Pinpoint the cell where the given text exists, returning its [x, y] midpoint coordinate. 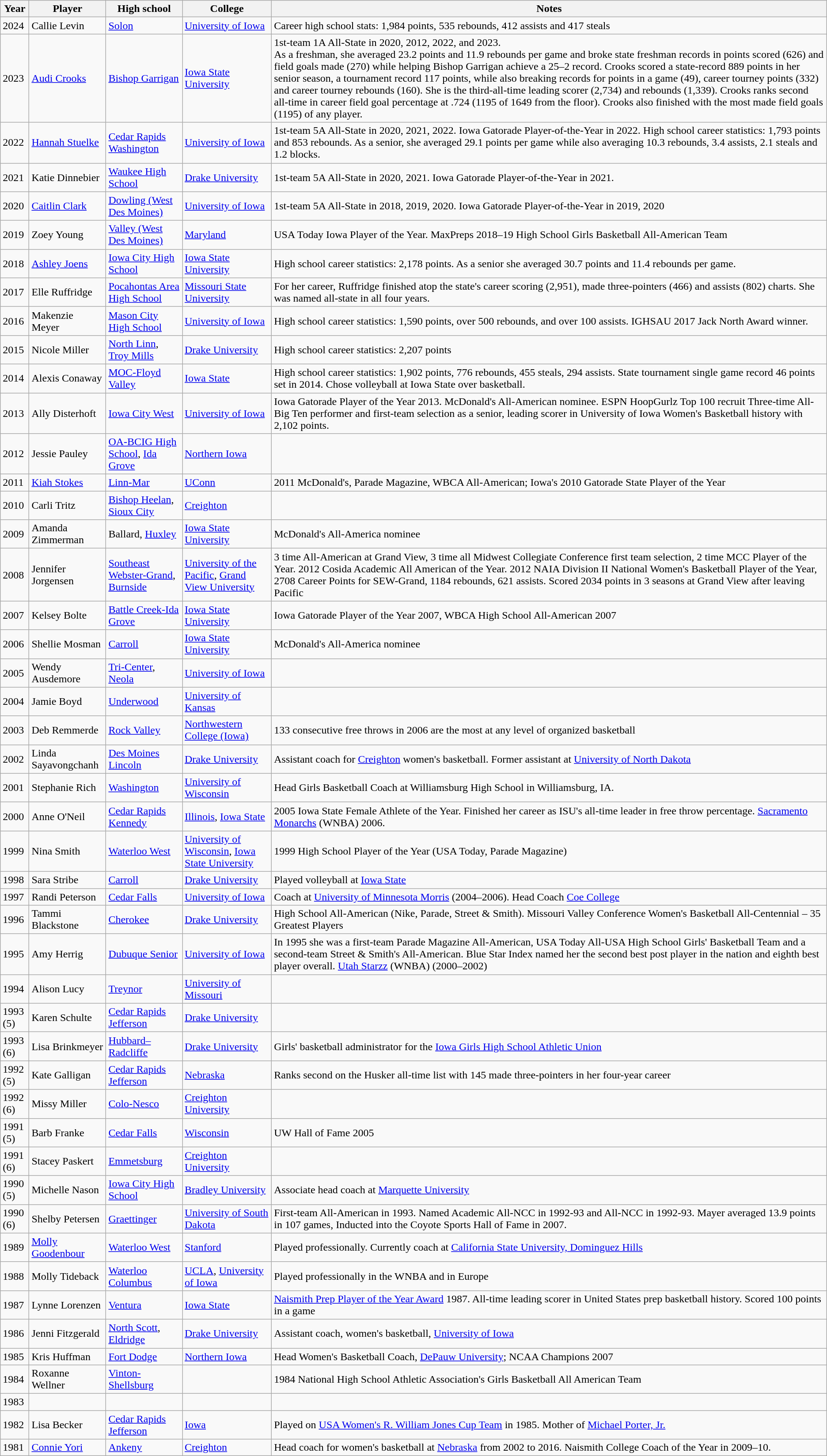
North Linn, Troy Mills [144, 350]
Tri-Center, Neola [144, 673]
Vinton-Shellsburg [144, 1380]
2011 McDonald's, Parade Magazine, WBCA All-American; Iowa's 2010 Gatorade State Player of the Year [550, 483]
1982 [15, 1425]
Anne O'Neil [68, 816]
Iowa [227, 1425]
North Scott, Eldridge [144, 1334]
2007 [15, 616]
1996 [15, 919]
Elle Ruffridge [68, 292]
Caitlin Clark [68, 206]
2022 [15, 143]
1994 [15, 989]
Bradley University [227, 1190]
1995 [15, 954]
Amy Herrig [68, 954]
Kate Galligan [68, 1075]
Battle Creek-Ida Grove [144, 616]
Roxanne Wellner [68, 1380]
Carli Tritz [68, 505]
University of Kansas [227, 701]
2016 [15, 321]
133 consecutive free throws in 2006 are the most at any level of organized basketball [550, 730]
Assistant coach for Creighton women's basketball. Former assistant at University of North Dakota [550, 759]
1997 [15, 897]
Underwood [144, 701]
2021 [15, 178]
High school career statistics: 2,178 points. As a senior she averaged 30.7 points and 11.4 rebounds per game. [550, 263]
2012 [15, 454]
Naismith Prep Player of the Year Award 1987. All-time leading scorer in United States prep basketball history. Scored 100 points in a game [550, 1305]
Jennifer Jorgensen [68, 575]
1987 [15, 1305]
1988 [15, 1276]
1st-team 5A All-State in 2018, 2019, 2020. Iowa Gatorade Player-of-the-Year in 2019, 2020 [550, 206]
Des Moines Lincoln [144, 759]
Callie Levin [68, 26]
Jenni Fitzgerald [68, 1334]
1993 (6) [15, 1047]
Tammi Blackstone [68, 919]
Sara Stribe [68, 880]
Treynor [144, 989]
Ventura [144, 1305]
Lynne Lorenzen [68, 1305]
Hannah Stuelke [68, 143]
Nebraska [227, 1075]
1998 [15, 880]
Played professionally in the WNBA and in Europe [550, 1276]
1984 [15, 1380]
Jamie Boyd [68, 701]
2003 [15, 730]
Stacey Paskert [68, 1161]
1st-team 5A All-State in 2020, 2021. Iowa Gatorade Player-of-the-Year in 2021. [550, 178]
1999 High School Player of the Year (USA Today, Parade Magazine) [550, 851]
Stephanie Rich [68, 788]
High School All-American (Nike, Parade, Street & Smith). Missouri Valley Conference Women's Basketball All-Centennial – 35 Greatest Players [550, 919]
Assistant coach, women's basketball, University of Iowa [550, 1334]
2005 [15, 673]
University of South Dakota [227, 1219]
Karen Schulte [68, 1017]
2014 [15, 378]
Ally Disterhoft [68, 413]
Head Girls Basketball Coach at Williamsburg High School in Williamsburg, IA. [550, 788]
1991 (5) [15, 1132]
1990 (5) [15, 1190]
2008 [15, 575]
UConn [227, 483]
Maryland [227, 235]
2002 [15, 759]
University of the Pacific, Grand View University [227, 575]
2018 [15, 263]
1993 (5) [15, 1017]
Played on USA Women's R. William Jones Cup Team in 1985. Mother of Michael Porter, Jr. [550, 1425]
University of Wisconsin, Iowa State University [227, 851]
Played professionally. Currently coach at California State University, Dominguez Hills [550, 1247]
Head coach for women's basketball at Nebraska from 2002 to 2016. Naismith College Coach of the Year in 2009–10. [550, 1448]
Amanda Zimmerman [68, 534]
2005 Iowa State Female Athlete of the Year. Finished her career as ISU's all-time leader in free throw percentage. Sacramento Monarchs (WNBA) 2006. [550, 816]
Connie Yori [68, 1448]
Iowa City West [144, 413]
Illinois, Iowa State [227, 816]
Career high school stats: 1,984 points, 535 rebounds, 412 assists and 417 steals [550, 26]
Cedar Rapids Washington [144, 143]
Head Women's Basketball Coach, DePauw University; NCAA Champions 2007 [550, 1356]
UCLA, University of Iowa [227, 1276]
Alexis Conaway [68, 378]
Dubuque Senior [144, 954]
Molly Tideback [68, 1276]
1985 [15, 1356]
Nina Smith [68, 851]
Played volleyball at Iowa State [550, 880]
Hubbard–Radcliffe [144, 1047]
2011 [15, 483]
2001 [15, 788]
Notes [550, 9]
Pocahontas Area High School [144, 292]
2015 [15, 350]
Missy Miller [68, 1104]
Katie Dinnebier [68, 178]
Kris Huffman [68, 1356]
Bishop Heelan, Sioux City [144, 505]
1981 [15, 1448]
Stanford [227, 1247]
Fort Dodge [144, 1356]
Wendy Ausdemore [68, 673]
Ashley Joens [68, 263]
Cherokee [144, 919]
Missouri State University [227, 292]
1991 (6) [15, 1161]
2000 [15, 816]
Northwestern College (Iowa) [227, 730]
University of Missouri [227, 989]
Washington [144, 788]
1984 National High School Athletic Association's Girls Basketball All American Team [550, 1380]
Graettinger [144, 1219]
Lisa Becker [68, 1425]
Randi Peterson [68, 897]
Linda Sayavongchanh [68, 759]
1999 [15, 851]
Year [15, 9]
Lisa Brinkmeyer [68, 1047]
Girls' basketball administrator for the Iowa Girls High School Athletic Union [550, 1047]
2009 [15, 534]
High school career statistics: 1,590 points, over 500 rebounds, and over 100 assists. IGHSAU 2017 Jack North Award winner. [550, 321]
1989 [15, 1247]
2020 [15, 206]
2004 [15, 701]
College [227, 9]
Ankeny [144, 1448]
Dowling (West Des Moines) [144, 206]
Shelby Petersen [68, 1219]
Audi Crooks [68, 78]
1986 [15, 1334]
USA Today Iowa Player of the Year. MaxPreps 2018–19 High School Girls Basketball All-American Team [550, 235]
Mason City High School [144, 321]
Wisconsin [227, 1132]
Linn-Mar [144, 483]
1983 [15, 1402]
Southeast Webster-Grand, Burnside [144, 575]
Waterloo Columbus [144, 1276]
Nicole Miller [68, 350]
Waukee High School [144, 178]
Iowa Gatorade Player of the Year 2007, WBCA High School All-American 2007 [550, 616]
2024 [15, 26]
2013 [15, 413]
Valley (West Des Moines) [144, 235]
1992 (6) [15, 1104]
2023 [15, 78]
Zoey Young [68, 235]
2017 [15, 292]
Rock Valley [144, 730]
Michelle Nason [68, 1190]
Colo-Nesco [144, 1104]
1990 (6) [15, 1219]
Alison Lucy [68, 989]
Solon [144, 26]
1992 (5) [15, 1075]
Makenzie Meyer [68, 321]
2019 [15, 235]
2010 [15, 505]
Emmetsburg [144, 1161]
Kelsey Bolte [68, 616]
MOC-Floyd Valley [144, 378]
Deb Remmerde [68, 730]
Shellie Mosman [68, 644]
Bishop Garrigan [144, 78]
UW Hall of Fame 2005 [550, 1132]
Kiah Stokes [68, 483]
Cedar Rapids Kennedy [144, 816]
Jessie Pauley [68, 454]
Ballard, Huxley [144, 534]
Ranks second on the Husker all-time list with 145 made three-pointers in her four-year career [550, 1075]
OA-BCIG High School, Ida Grove [144, 454]
High school [144, 9]
Associate head coach at Marquette University [550, 1190]
Coach at University of Minnesota Morris (2004–2006). Head Coach Coe College [550, 897]
Molly Goodenbour [68, 1247]
High school career statistics: 2,207 points [550, 350]
University of Wisconsin [227, 788]
Barb Franke [68, 1132]
2006 [15, 644]
Player [68, 9]
